Find where the given text appears and provide that cell's center as [X, Y] coordinate. 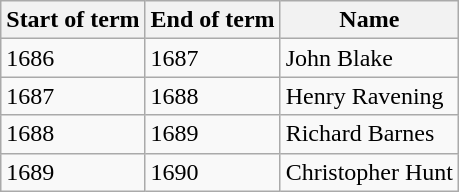
Richard Barnes [369, 134]
End of term [212, 20]
Name [369, 20]
John Blake [369, 58]
Henry Ravening [369, 96]
Christopher Hunt [369, 172]
Start of term [73, 20]
1686 [73, 58]
1690 [212, 172]
